Capture the cell that displays the provided text and extract its (X, Y) central coordinate. 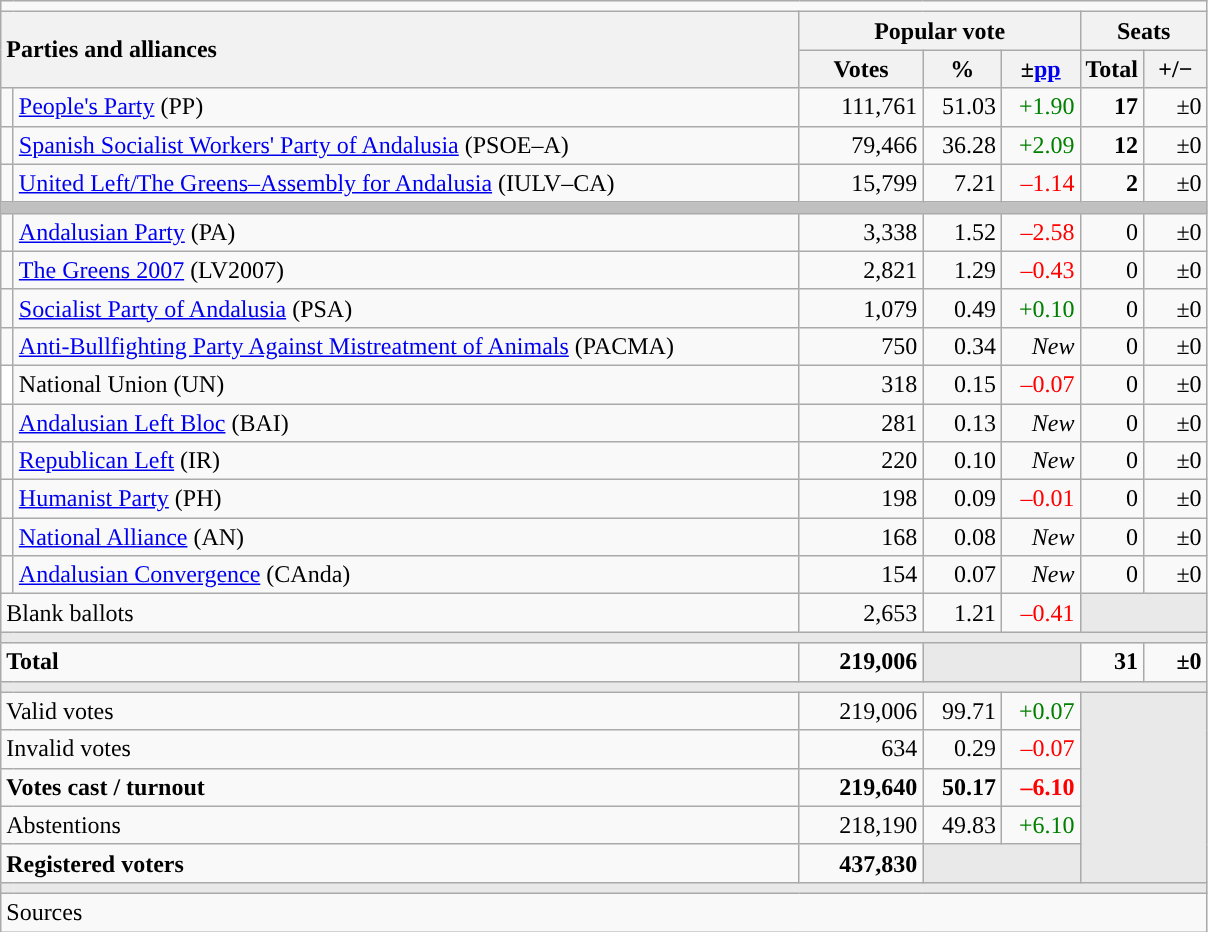
Andalusian Party (PA) (406, 232)
198 (861, 499)
634 (861, 749)
–0.01 (1040, 499)
Seats (1144, 31)
168 (861, 537)
7.21 (962, 183)
Sources (604, 912)
111,761 (861, 107)
0.49 (962, 308)
79,466 (861, 145)
+0.10 (1040, 308)
Andalusian Left Bloc (BAI) (406, 423)
Republican Left (IR) (406, 461)
0.07 (962, 575)
17 (1112, 107)
0.34 (962, 346)
% (962, 69)
–0.43 (1040, 270)
–0.41 (1040, 613)
15,799 (861, 183)
49.83 (962, 825)
219,640 (861, 787)
1.21 (962, 613)
1.52 (962, 232)
National Alliance (AN) (406, 537)
50.17 (962, 787)
0.13 (962, 423)
+6.10 (1040, 825)
–2.58 (1040, 232)
0.09 (962, 499)
Spanish Socialist Workers' Party of Andalusia (PSOE–A) (406, 145)
National Union (UN) (406, 384)
750 (861, 346)
31 (1112, 662)
Votes cast / turnout (400, 787)
2,821 (861, 270)
3,338 (861, 232)
The Greens 2007 (LV2007) (406, 270)
Blank ballots (400, 613)
12 (1112, 145)
Andalusian Convergence (CAnda) (406, 575)
36.28 (962, 145)
Abstentions (400, 825)
Humanist Party (PH) (406, 499)
United Left/The Greens–Assembly for Andalusia (IULV–CA) (406, 183)
+2.09 (1040, 145)
Registered voters (400, 863)
Popular vote (940, 31)
0.08 (962, 537)
0.15 (962, 384)
Anti-Bullfighting Party Against Mistreatment of Animals (PACMA) (406, 346)
220 (861, 461)
+1.90 (1040, 107)
2 (1112, 183)
0.10 (962, 461)
218,190 (861, 825)
437,830 (861, 863)
99.71 (962, 711)
+/− (1176, 69)
1.29 (962, 270)
–1.14 (1040, 183)
Invalid votes (400, 749)
Votes (861, 69)
–6.10 (1040, 787)
Socialist Party of Andalusia (PSA) (406, 308)
2,653 (861, 613)
±pp (1040, 69)
0.29 (962, 749)
Parties and alliances (400, 50)
318 (861, 384)
People's Party (PP) (406, 107)
1,079 (861, 308)
281 (861, 423)
+0.07 (1040, 711)
Valid votes (400, 711)
154 (861, 575)
51.03 (962, 107)
